Extract the [x, y] coordinate from the center of the cell holding the provided text.  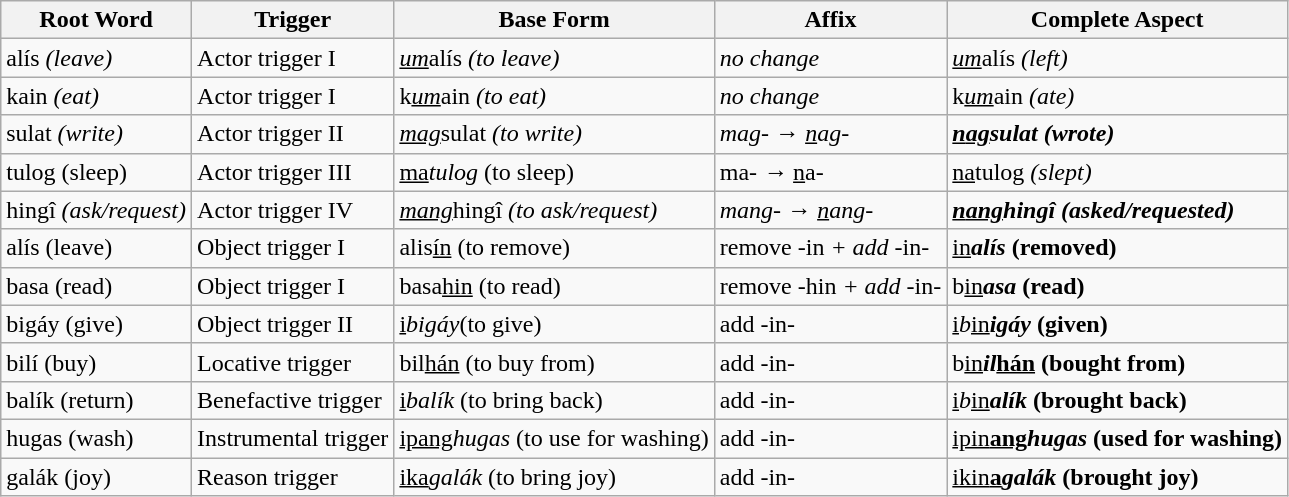
Complete Aspect [1118, 20]
mag- → nag- [830, 134]
Actor trigger II [293, 134]
Actor trigger III [293, 172]
ibalík (to bring back) [554, 400]
ibinalík (brought back) [1118, 400]
kumain (to eat) [554, 96]
matulog (to sleep) [554, 172]
alisín (to remove) [554, 248]
bigáy (give) [96, 324]
manghingî (to ask/request) [554, 210]
Object trigger II [293, 324]
hugas (wash) [96, 438]
Reason trigger [293, 477]
mang- → nang- [830, 210]
bilí (buy) [96, 362]
ikagalák (to bring joy) [554, 477]
Affix [830, 20]
Benefactive trigger [293, 400]
ikinagalák (brought joy) [1118, 477]
ipanghugas (to use for washing) [554, 438]
umalís (to leave) [554, 58]
balík (return) [96, 400]
ma- → na- [830, 172]
nagsulat (wrote) [1118, 134]
Actor trigger IV [293, 210]
remove -in + add -in- [830, 248]
ibigáy(to give) [554, 324]
galák (joy) [96, 477]
inalís (removed) [1118, 248]
tulog (sleep) [96, 172]
sulat (write) [96, 134]
kain (eat) [96, 96]
binasa (read) [1118, 286]
umalís (left) [1118, 58]
natulog (slept) [1118, 172]
ibinigáy (given) [1118, 324]
remove -hin + add -in- [830, 286]
Locative trigger [293, 362]
nanghingî (asked/requested) [1118, 210]
basahin (to read) [554, 286]
kumain (ate) [1118, 96]
Trigger [293, 20]
hingî (ask/request) [96, 210]
Instrumental trigger [293, 438]
bilhán (to buy from) [554, 362]
Base Form [554, 20]
ipinanghugas (used for washing) [1118, 438]
binilhán (bought from) [1118, 362]
magsulat (to write) [554, 134]
basa (read) [96, 286]
Root Word [96, 20]
